Provide the (X, Y) coordinate of the cell's center where the given text is located.  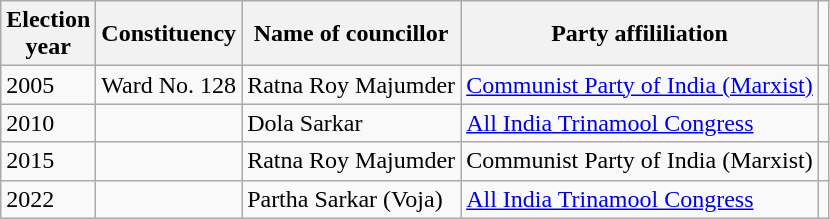
Partha Sarkar (Voja) (352, 199)
Dola Sarkar (352, 123)
Name of councillor (352, 34)
Ward No. 128 (169, 85)
2005 (48, 85)
2010 (48, 123)
Constituency (169, 34)
Party affililiation (640, 34)
2022 (48, 199)
2015 (48, 161)
Election year (48, 34)
